From the cell containing the given text, extract its center point as [x, y] coordinate. 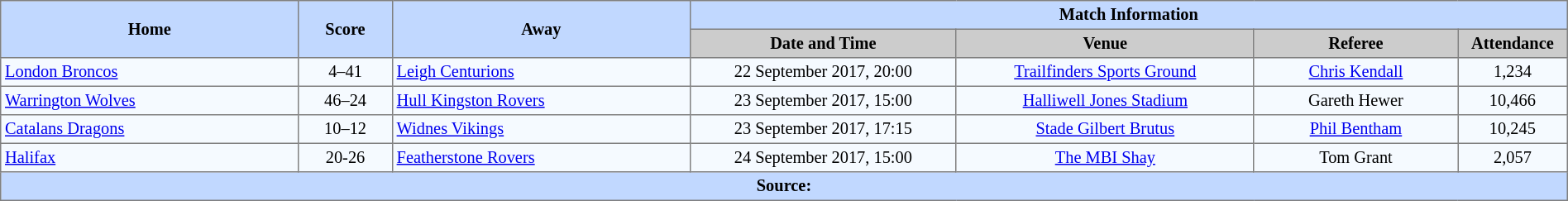
Gareth Hewer [1355, 100]
Trailfinders Sports Ground [1105, 72]
23 September 2017, 17:15 [823, 129]
Match Information [1128, 15]
Halliwell Jones Stadium [1105, 100]
4–41 [346, 72]
The MBI Shay [1105, 157]
23 September 2017, 15:00 [823, 100]
Away [541, 30]
Chris Kendall [1355, 72]
Date and Time [823, 43]
Source: [784, 186]
Widnes Vikings [541, 129]
Stade Gilbert Brutus [1105, 129]
10,245 [1513, 129]
Warrington Wolves [150, 100]
Venue [1105, 43]
Score [346, 30]
Featherstone Rovers [541, 157]
Catalans Dragons [150, 129]
Referee [1355, 43]
London Broncos [150, 72]
46–24 [346, 100]
2,057 [1513, 157]
Leigh Centurions [541, 72]
24 September 2017, 15:00 [823, 157]
20-26 [346, 157]
10,466 [1513, 100]
Home [150, 30]
Halifax [150, 157]
1,234 [1513, 72]
10–12 [346, 129]
Hull Kingston Rovers [541, 100]
Attendance [1513, 43]
Tom Grant [1355, 157]
22 September 2017, 20:00 [823, 72]
Phil Bentham [1355, 129]
